Find where the given text appears and provide that cell's center as [X, Y] coordinate. 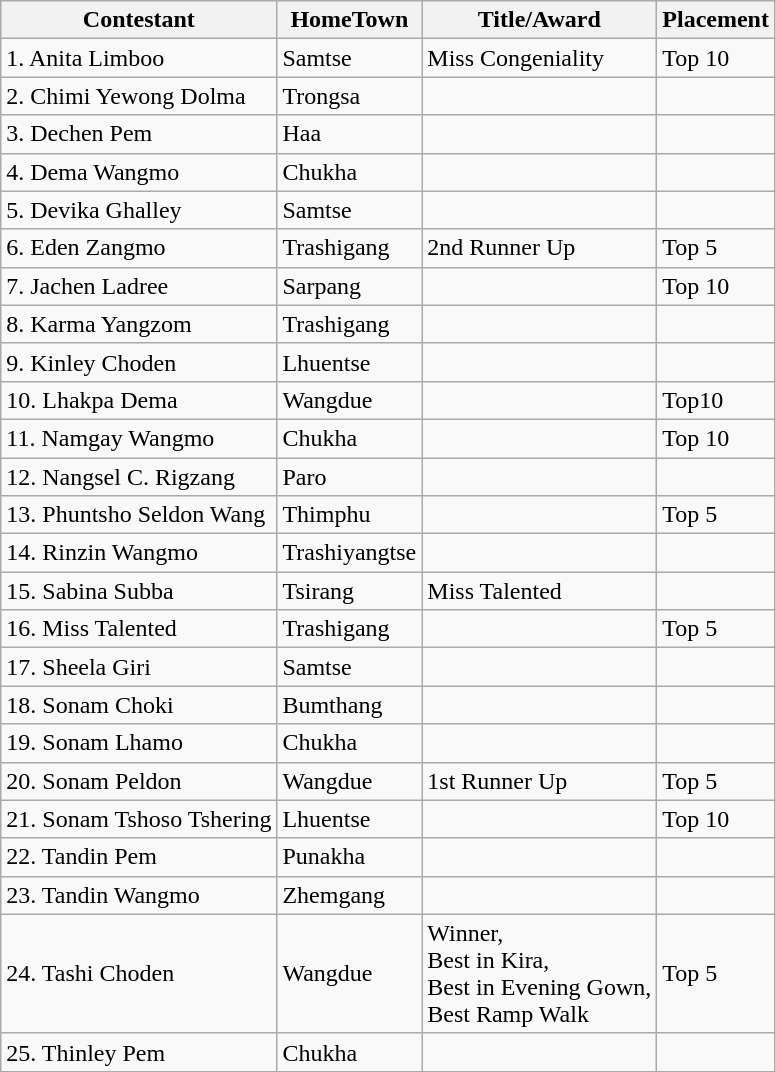
19. Sonam Lhamo [139, 743]
7. Jachen Ladree [139, 286]
18. Sonam Choki [139, 705]
1st Runner Up [540, 781]
15. Sabina Subba [139, 591]
23. Tandin Wangmo [139, 895]
Haa [350, 134]
25. Thinley Pem [139, 1052]
Placement [716, 20]
1. Anita Limboo [139, 58]
Paro [350, 477]
10. Lhakpa Dema [139, 400]
8. Karma Yangzom [139, 324]
Punakha [350, 857]
Top10 [716, 400]
Winner,Best in Kira,Best in Evening Gown,Best Ramp Walk [540, 974]
13. Phuntsho Seldon Wang [139, 515]
HomeTown [350, 20]
21. Sonam Tshoso Tshering [139, 819]
9. Kinley Choden [139, 362]
Thimphu [350, 515]
Trongsa [350, 96]
16. Miss Talented [139, 629]
Trashiyangtse [350, 553]
11. Namgay Wangmo [139, 438]
14. Rinzin Wangmo [139, 553]
3. Dechen Pem [139, 134]
2nd Runner Up [540, 248]
Sarpang [350, 286]
Miss Congeniality [540, 58]
2. Chimi Yewong Dolma [139, 96]
12. Nangsel C. Rigzang [139, 477]
4. Dema Wangmo [139, 172]
Miss Talented [540, 591]
Contestant [139, 20]
5. Devika Ghalley [139, 210]
6. Eden Zangmo [139, 248]
20. Sonam Peldon [139, 781]
Title/Award [540, 20]
Tsirang [350, 591]
Zhemgang [350, 895]
24. Tashi Choden [139, 974]
17. Sheela Giri [139, 667]
Bumthang [350, 705]
22. Tandin Pem [139, 857]
